Provide the (x, y) coordinate of the cell's center where the given text is located.  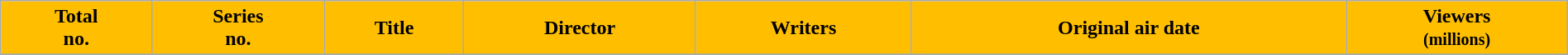
Title (394, 28)
Director (580, 28)
Totalno. (76, 28)
Writers (804, 28)
Seriesno. (238, 28)
Viewers(millions) (1457, 28)
Original air date (1129, 28)
